Return the [x, y] coordinate for the center point of the cell that contains the specified text.  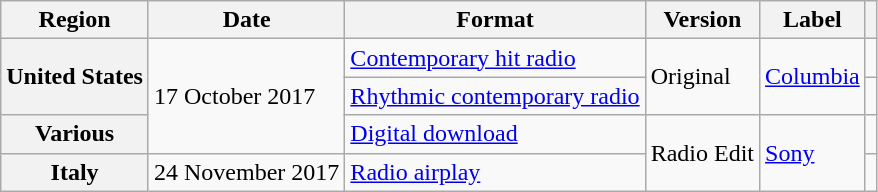
Format [495, 20]
Columbia [813, 77]
17 October 2017 [246, 96]
Various [75, 134]
Region [75, 20]
Rhythmic contemporary radio [495, 96]
United States [75, 77]
Label [813, 20]
Date [246, 20]
Italy [75, 172]
Sony [813, 153]
Version [702, 20]
Radio airplay [495, 172]
Radio Edit [702, 153]
Contemporary hit radio [495, 58]
Original [702, 77]
Digital download [495, 134]
24 November 2017 [246, 172]
